Detect which cell encompasses the target text, then output its (X, Y) center coordinate. 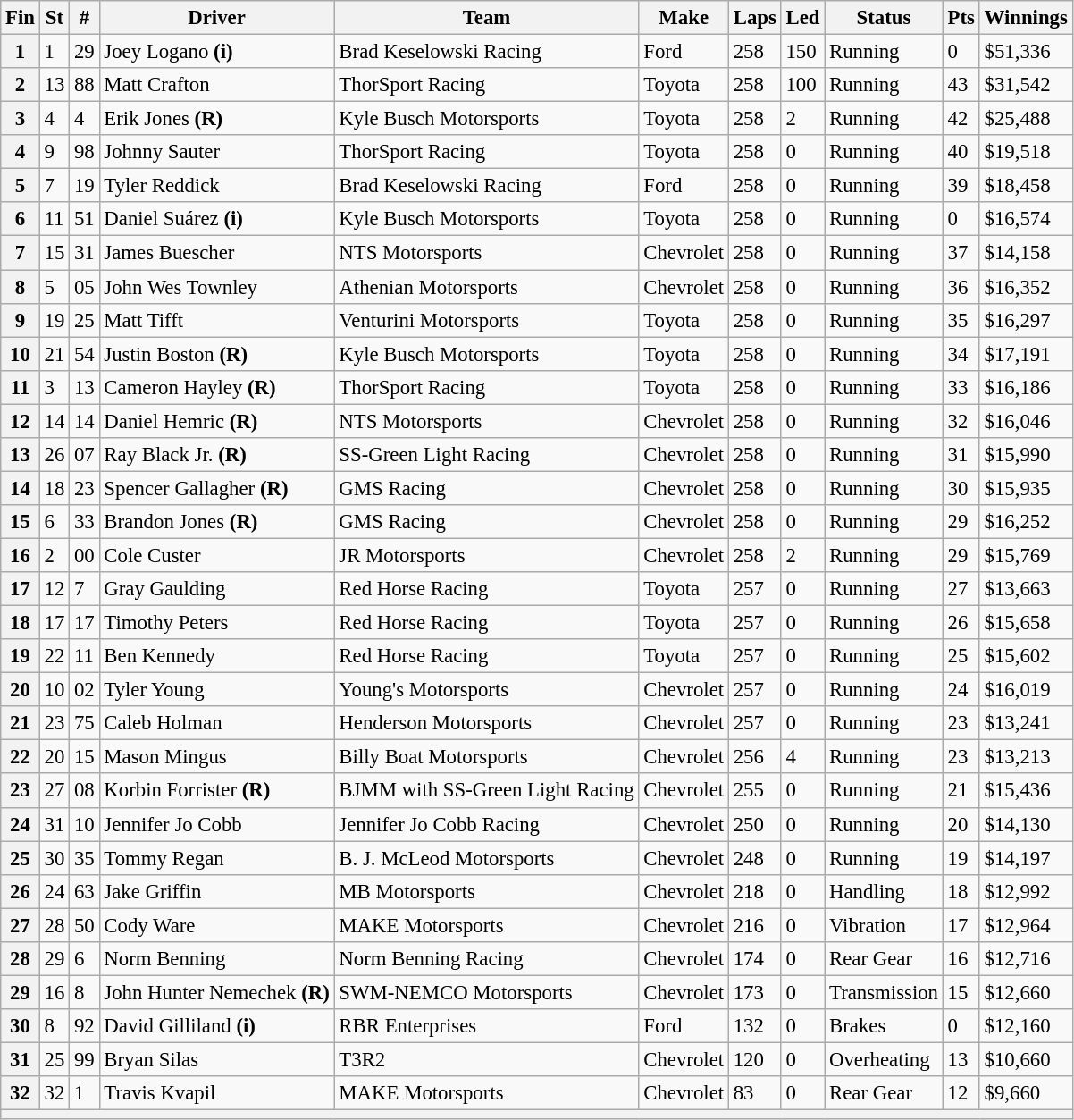
SWM-NEMCO Motorsports (486, 992)
Brandon Jones (R) (216, 522)
Billy Boat Motorsports (486, 757)
Norm Benning Racing (486, 959)
$25,488 (1026, 119)
Tommy Regan (216, 858)
250 (754, 824)
$17,191 (1026, 354)
St (54, 18)
Fin (21, 18)
54 (84, 354)
Venturini Motorsports (486, 320)
05 (84, 287)
Make (684, 18)
92 (84, 1026)
$16,297 (1026, 320)
Cole Custer (216, 555)
Daniel Hemric (R) (216, 421)
Mason Mingus (216, 757)
Cameron Hayley (R) (216, 387)
83 (754, 1093)
Transmission (885, 992)
$12,660 (1026, 992)
$10,660 (1026, 1059)
T3R2 (486, 1059)
43 (961, 85)
$16,019 (1026, 690)
39 (961, 186)
Winnings (1026, 18)
Johnny Sauter (216, 152)
$15,602 (1026, 656)
Gray Gaulding (216, 589)
75 (84, 723)
$13,213 (1026, 757)
40 (961, 152)
$13,663 (1026, 589)
$14,197 (1026, 858)
$18,458 (1026, 186)
88 (84, 85)
Bryan Silas (216, 1059)
Cody Ware (216, 925)
120 (754, 1059)
B. J. McLeod Motorsports (486, 858)
$16,574 (1026, 219)
$19,518 (1026, 152)
Matt Tifft (216, 320)
37 (961, 253)
173 (754, 992)
BJMM with SS-Green Light Racing (486, 791)
248 (754, 858)
Ray Black Jr. (R) (216, 455)
256 (754, 757)
Spencer Gallagher (R) (216, 488)
$14,158 (1026, 253)
Joey Logano (i) (216, 52)
216 (754, 925)
$13,241 (1026, 723)
$12,964 (1026, 925)
Erik Jones (R) (216, 119)
$12,716 (1026, 959)
00 (84, 555)
Jennifer Jo Cobb (216, 824)
$15,436 (1026, 791)
James Buescher (216, 253)
RBR Enterprises (486, 1026)
$15,769 (1026, 555)
Led (802, 18)
100 (802, 85)
Handling (885, 891)
218 (754, 891)
Justin Boston (R) (216, 354)
07 (84, 455)
Athenian Motorsports (486, 287)
Matt Crafton (216, 85)
Korbin Forrister (R) (216, 791)
Driver (216, 18)
63 (84, 891)
MB Motorsports (486, 891)
Vibration (885, 925)
$16,252 (1026, 522)
John Hunter Nemechek (R) (216, 992)
$31,542 (1026, 85)
$16,352 (1026, 287)
08 (84, 791)
$16,186 (1026, 387)
$15,935 (1026, 488)
Caleb Holman (216, 723)
150 (802, 52)
50 (84, 925)
$15,658 (1026, 623)
255 (754, 791)
Norm Benning (216, 959)
Ben Kennedy (216, 656)
42 (961, 119)
132 (754, 1026)
$12,992 (1026, 891)
Travis Kvapil (216, 1093)
Pts (961, 18)
174 (754, 959)
Timothy Peters (216, 623)
51 (84, 219)
Overheating (885, 1059)
36 (961, 287)
$9,660 (1026, 1093)
Jennifer Jo Cobb Racing (486, 824)
98 (84, 152)
34 (961, 354)
$15,990 (1026, 455)
# (84, 18)
Henderson Motorsports (486, 723)
$51,336 (1026, 52)
$16,046 (1026, 421)
$14,130 (1026, 824)
Status (885, 18)
Tyler Reddick (216, 186)
Brakes (885, 1026)
Daniel Suárez (i) (216, 219)
99 (84, 1059)
Young's Motorsports (486, 690)
SS-Green Light Racing (486, 455)
JR Motorsports (486, 555)
$12,160 (1026, 1026)
Laps (754, 18)
David Gilliland (i) (216, 1026)
Tyler Young (216, 690)
02 (84, 690)
Team (486, 18)
Jake Griffin (216, 891)
John Wes Townley (216, 287)
